Find where the given text appears and provide that cell's center as [X, Y] coordinate. 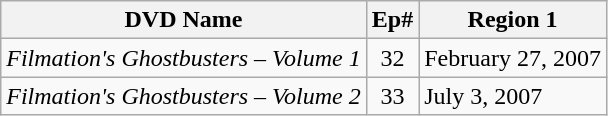
Ep# [392, 20]
Filmation's Ghostbusters – Volume 1 [184, 58]
Region 1 [513, 20]
February 27, 2007 [513, 58]
Filmation's Ghostbusters – Volume 2 [184, 96]
33 [392, 96]
July 3, 2007 [513, 96]
DVD Name [184, 20]
32 [392, 58]
